Detect which cell encompasses the target text, then output its [x, y] center coordinate. 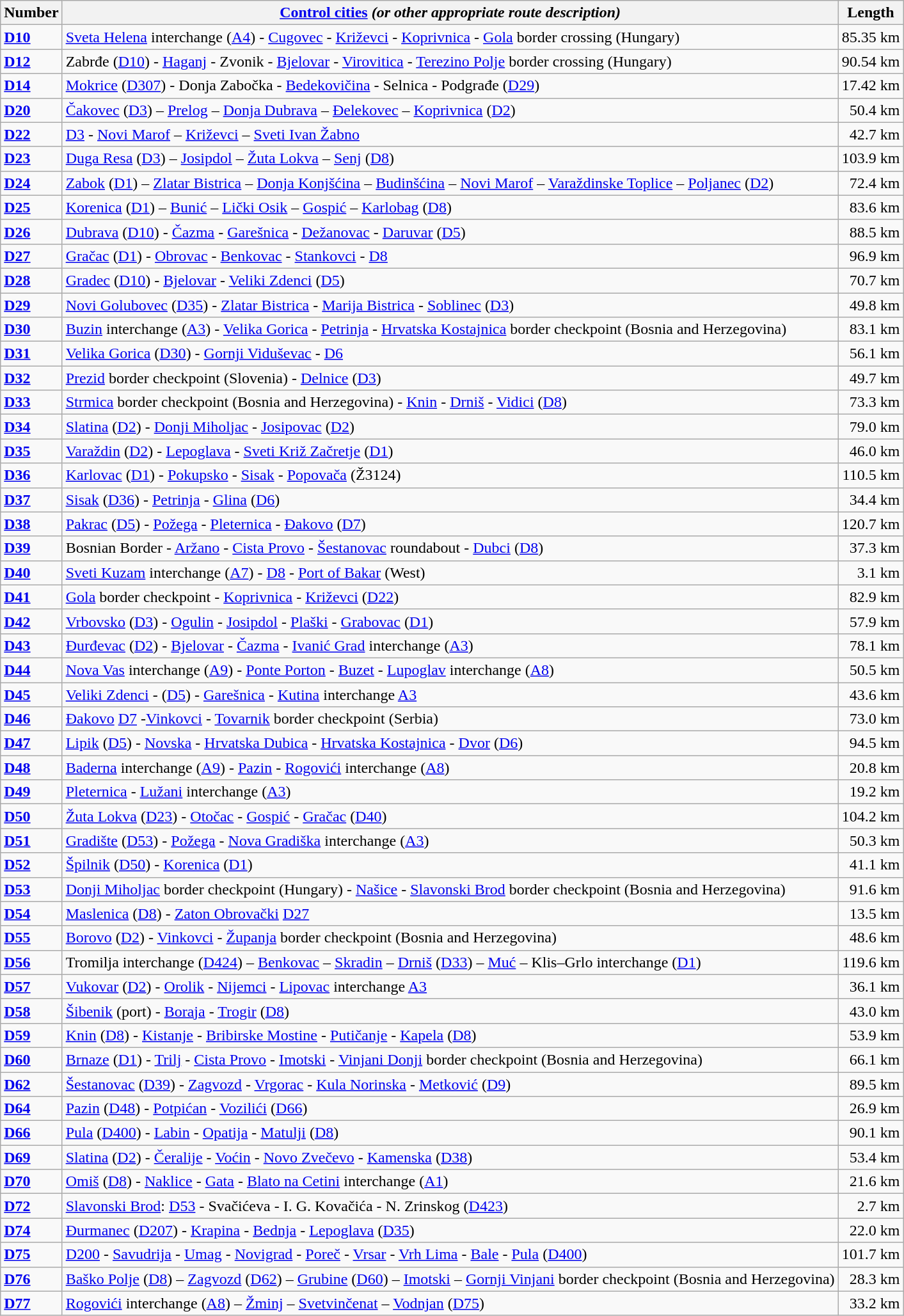
D70 [31, 1182]
91.6 km [871, 889]
D36 [31, 475]
Donji Miholjac border checkpoint (Hungary) - Našice - Slavonski Brod border checkpoint (Bosnia and Herzegovina) [450, 889]
D30 [31, 329]
D69 [31, 1157]
D34 [31, 427]
D62 [31, 1084]
D23 [31, 159]
101.7 km [871, 1255]
Pazin (D48) - Potpićan - Vozilići (D66) [450, 1109]
D53 [31, 889]
Karlovac (D1) - Pokupsko - Sisak - Popovača (Ž3124) [450, 475]
Strmica border checkpoint (Bosnia and Herzegovina) - Knin - Drniš - Vidici (D8) [450, 402]
Zabrđe (D10) - Haganj - Zvonik - Bjelovar - Virovitica - Terezino Polje border crossing (Hungary) [450, 61]
73.0 km [871, 719]
Dubrava (D10) - Čazma - Garešnica - Dežanovac - Daruvar (D5) [450, 232]
D51 [31, 841]
89.5 km [871, 1084]
Slatina (D2) - Donji Miholjac - Josipovac (D2) [450, 427]
Pula (D400) - Labin - Opatija - Matulji (D8) [450, 1133]
D75 [31, 1255]
D60 [31, 1059]
D40 [31, 573]
90.54 km [871, 61]
70.7 km [871, 280]
104.2 km [871, 816]
41.1 km [871, 865]
33.2 km [871, 1303]
50.4 km [871, 110]
Nova Vas interchange (A9) - Ponte Porton - Buzet - Lupoglav interchange (A8) [450, 670]
D76 [31, 1279]
D57 [31, 987]
Bosnian Border - Aržano - Cista Provo - Šestanovac roundabout - Dubci (D8) [450, 548]
D52 [31, 865]
50.3 km [871, 841]
D31 [31, 354]
103.9 km [871, 159]
Sveti Kuzam interchange (A7) - D8 - Port of Bakar (West) [450, 573]
D37 [31, 500]
Zabok (D1) – Zlatar Bistrica – Donja Konjšćina – Budinšćina – Novi Marof – Varaždinske Toplice – Poljanec (D2) [450, 183]
119.6 km [871, 962]
Duga Resa (D3) – Josipdol – Žuta Lokva – Senj (D8) [450, 159]
D58 [31, 1011]
D42 [31, 621]
D20 [31, 110]
D43 [31, 646]
83.1 km [871, 329]
D59 [31, 1035]
19.2 km [871, 792]
Đakovo D7 -Vinkovci - Tovarnik border checkpoint (Serbia) [450, 719]
D55 [31, 938]
53.9 km [871, 1035]
56.1 km [871, 354]
Gola border checkpoint - Koprivnica - Križevci (D22) [450, 597]
Čakovec (D3) – Prelog – Donja Dubrava – Đelekovec – Koprivnica (D2) [450, 110]
D38 [31, 524]
D45 [31, 694]
Maslenica (D8) - Zaton Obrovački D27 [450, 914]
Mokrice (D307) - Donja Zabočka - Bedekovičina - Selnica - Podgrađe (D29) [450, 86]
Đurđevac (D2) - Bjelovar - Čazma - Ivanić Grad interchange (A3) [450, 646]
Korenica (D1) – Bunić – Lički Osik – Gospić – Karlobag (D8) [450, 207]
D47 [31, 743]
D3 - Novi Marof – Križevci – Sveti Ivan Žabno [450, 134]
49.7 km [871, 378]
20.8 km [871, 768]
D24 [31, 183]
3.1 km [871, 573]
Varaždin (D2) - Lepoglava - Sveti Križ Začretje (D1) [450, 451]
46.0 km [871, 451]
110.5 km [871, 475]
D35 [31, 451]
Pleternica - Lužani interchange (A3) [450, 792]
D77 [31, 1303]
Sveta Helena interchange (A4) - Cugovec - Križevci - Koprivnica - Gola border crossing (Hungary) [450, 37]
D29 [31, 305]
D49 [31, 792]
94.5 km [871, 743]
Control cities (or other appropriate route description) [450, 13]
D74 [31, 1230]
42.7 km [871, 134]
Length [871, 13]
Buzin interchange (A3) - Velika Gorica - Petrinja - Hrvatska Kostajnica border checkpoint (Bosnia and Herzegovina) [450, 329]
Baderna interchange (A9) - Pazin - Rogovići interchange (A8) [450, 768]
Vukovar (D2) - Orolik - Nijemci - Lipovac interchange A3 [450, 987]
85.35 km [871, 37]
Pakrac (D5) - Požega - Pleternica - Đakovo (D7) [450, 524]
Borovo (D2) - Vinkovci - Županja border checkpoint (Bosnia and Herzegovina) [450, 938]
Baško Polje (D8) – Zagvozd (D62) – Grubine (D60) – Imotski – Gornji Vinjani border checkpoint (Bosnia and Herzegovina) [450, 1279]
22.0 km [871, 1230]
13.5 km [871, 914]
Gradište (D53) - Požega - Nova Gradiška interchange (A3) [450, 841]
17.42 km [871, 86]
Velika Gorica (D30) - Gornji Viduševac - D6 [450, 354]
D39 [31, 548]
D10 [31, 37]
57.9 km [871, 621]
21.6 km [871, 1182]
D66 [31, 1133]
D56 [31, 962]
72.4 km [871, 183]
D14 [31, 86]
34.4 km [871, 500]
49.8 km [871, 305]
120.7 km [871, 524]
37.3 km [871, 548]
43.0 km [871, 1011]
Lipik (D5) - Novska - Hrvatska Dubica - Hrvatska Kostajnica - Dvor (D6) [450, 743]
83.6 km [871, 207]
2.7 km [871, 1206]
D50 [31, 816]
36.1 km [871, 987]
D28 [31, 280]
D22 [31, 134]
D12 [31, 61]
88.5 km [871, 232]
Omiš (D8) - Naklice - Gata - Blato na Cetini interchange (A1) [450, 1182]
D46 [31, 719]
79.0 km [871, 427]
D25 [31, 207]
Novi Golubovec (D35) - Zlatar Bistrica - Marija Bistrica - Soblinec (D3) [450, 305]
Šestanovac (D39) - Zagvozd - Vrgorac - Kula Norinska - Metković (D9) [450, 1084]
D48 [31, 768]
D44 [31, 670]
Špilnik (D50) - Korenica (D1) [450, 865]
Slavonski Brod: D53 - Svačićeva - I. G. Kovačića - N. Zrinskog (D423) [450, 1206]
53.4 km [871, 1157]
D200 - Savudrija - Umag - Novigrad - Poreč - Vrsar - Vrh Lima - Bale - Pula (D400) [450, 1255]
D54 [31, 914]
26.9 km [871, 1109]
50.5 km [871, 670]
D41 [31, 597]
Slatina (D2) - Čeralije - Voćin - Novo Zvečevo - Kamenska (D38) [450, 1157]
Gračac (D1) - Obrovac - Benkovac - Stankovci - D8 [450, 256]
Sisak (D36) - Petrinja - Glina (D6) [450, 500]
82.9 km [871, 597]
Prezid border checkpoint (Slovenia) - Delnice (D3) [450, 378]
Knin (D8) - Kistanje - Bribirske Mostine - Putičanje - Kapela (D8) [450, 1035]
Brnaze (D1) - Trilj - Cista Provo - Imotski - Vinjani Donji border checkpoint (Bosnia and Herzegovina) [450, 1059]
90.1 km [871, 1133]
Žuta Lokva (D23) - Otočac - Gospić - Gračac (D40) [450, 816]
73.3 km [871, 402]
D27 [31, 256]
Šibenik (port) - Boraja - Trogir (D8) [450, 1011]
D33 [31, 402]
96.9 km [871, 256]
Veliki Zdenci - (D5) - Garešnica - Kutina interchange A3 [450, 694]
D72 [31, 1206]
66.1 km [871, 1059]
Vrbovsko (D3) - Ogulin - Josipdol - Plaški - Grabovac (D1) [450, 621]
D64 [31, 1109]
Number [31, 13]
Rogovići interchange (A8) – Žminj – Svetvinčenat – Vodnjan (D75) [450, 1303]
Đurmanec (D207) - Krapina - Bednja - Lepoglava (D35) [450, 1230]
D26 [31, 232]
43.6 km [871, 694]
Gradec (D10) - Bjelovar - Veliki Zdenci (D5) [450, 280]
78.1 km [871, 646]
28.3 km [871, 1279]
D32 [31, 378]
48.6 km [871, 938]
Tromilja interchange (D424) – Benkovac – Skradin – Drniš (D33) – Muć – Klis–Grlo interchange (D1) [450, 962]
